Scan for the cell matching the given text and deliver its (X, Y) coordinate at center. 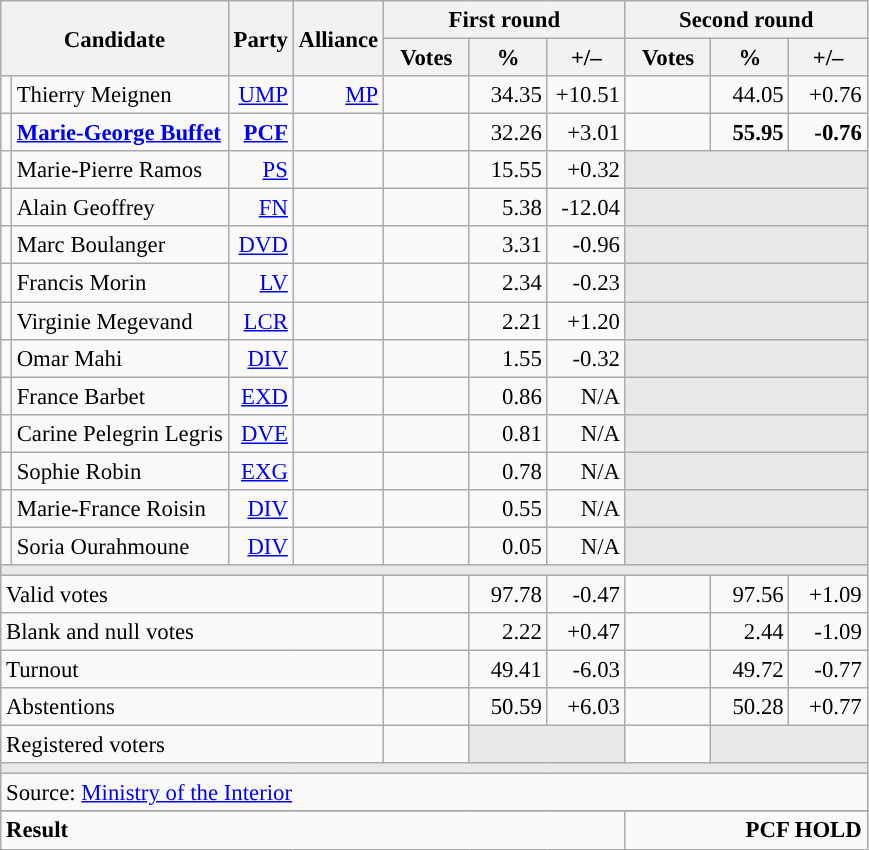
44.05 (750, 95)
PCF HOLD (746, 831)
0.55 (508, 509)
Sophie Robin (120, 471)
Alain Geoffrey (120, 208)
LV (260, 283)
LCR (260, 321)
2.21 (508, 321)
-0.23 (586, 283)
+10.51 (586, 95)
50.28 (750, 707)
1.55 (508, 358)
-0.76 (828, 133)
+1.20 (586, 321)
Party (260, 38)
First round (505, 20)
2.44 (750, 632)
DVD (260, 245)
+3.01 (586, 133)
Candidate (114, 38)
0.81 (508, 433)
-0.32 (586, 358)
Turnout (192, 670)
2.22 (508, 632)
3.31 (508, 245)
97.56 (750, 594)
Marc Boulanger (120, 245)
Marie-France Roisin (120, 509)
15.55 (508, 170)
Second round (746, 20)
97.78 (508, 594)
49.41 (508, 670)
Soria Ourahmoune (120, 546)
Marie-Pierre Ramos (120, 170)
Registered voters (192, 745)
DVE (260, 433)
32.26 (508, 133)
-12.04 (586, 208)
EXG (260, 471)
Valid votes (192, 594)
-0.96 (586, 245)
49.72 (750, 670)
+0.47 (586, 632)
-1.09 (828, 632)
Marie-George Buffet (120, 133)
PCF (260, 133)
MP (338, 95)
Thierry Meignen (120, 95)
Francis Morin (120, 283)
2.34 (508, 283)
34.35 (508, 95)
+0.77 (828, 707)
0.78 (508, 471)
Alliance (338, 38)
0.86 (508, 396)
Result (314, 831)
Omar Mahi (120, 358)
Blank and null votes (192, 632)
Abstentions (192, 707)
Virginie Megevand (120, 321)
PS (260, 170)
-6.03 (586, 670)
Source: Ministry of the Interior (434, 793)
+0.76 (828, 95)
France Barbet (120, 396)
55.95 (750, 133)
FN (260, 208)
Carine Pelegrin Legris (120, 433)
-0.77 (828, 670)
+6.03 (586, 707)
-0.47 (586, 594)
50.59 (508, 707)
UMP (260, 95)
EXD (260, 396)
5.38 (508, 208)
0.05 (508, 546)
+1.09 (828, 594)
+0.32 (586, 170)
